Detect which cell encompasses the target text, then output its [X, Y] center coordinate. 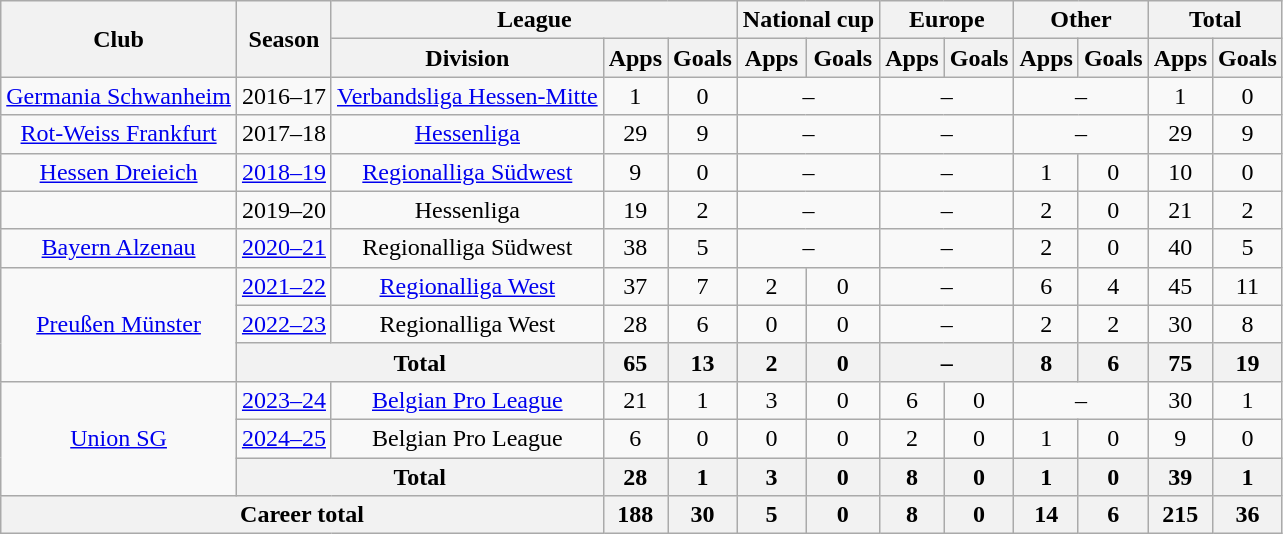
2020–21 [284, 248]
10 [1180, 172]
Rot-Weiss Frankfurt [119, 134]
45 [1180, 286]
Club [119, 39]
Bayern Alzenau [119, 248]
National cup [808, 20]
2017–18 [284, 134]
14 [1046, 515]
Division [467, 58]
Verbandsliga Hessen-Mitte [467, 96]
Other [1081, 20]
Union SG [119, 438]
2016–17 [284, 96]
League [534, 20]
Career total [302, 515]
2021–22 [284, 286]
Hessen Dreieich [119, 172]
38 [635, 248]
2024–25 [284, 438]
Preußen Münster [119, 324]
7 [703, 286]
2023–24 [284, 400]
215 [1180, 515]
2022–23 [284, 324]
37 [635, 286]
75 [1180, 362]
Europe [947, 20]
188 [635, 515]
2018–19 [284, 172]
4 [1113, 286]
39 [1180, 477]
Season [284, 39]
2019–20 [284, 210]
65 [635, 362]
13 [703, 362]
Germania Schwanheim [119, 96]
11 [1248, 286]
40 [1180, 248]
36 [1248, 515]
